Find where the given text appears and provide that cell's center as (x, y) coordinate. 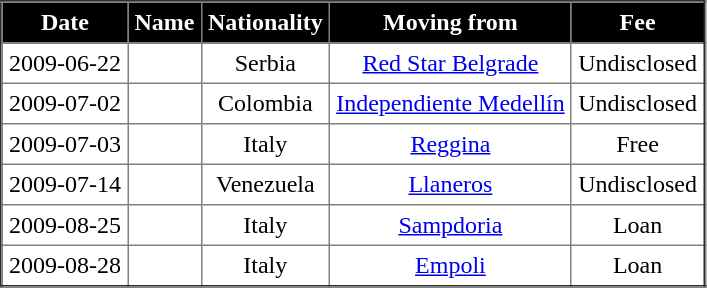
Independiente Medellín (450, 103)
Venezuela (265, 184)
Free (638, 144)
Red Star Belgrade (450, 63)
2009-07-03 (65, 144)
2009-07-14 (65, 184)
2009-08-25 (65, 225)
Llaneros (450, 184)
Reggina (450, 144)
Fee (638, 22)
Date (65, 22)
Sampdoria (450, 225)
Empoli (450, 266)
2009-06-22 (65, 63)
Name (164, 22)
Colombia (265, 103)
Nationality (265, 22)
Moving from (450, 22)
2009-08-28 (65, 266)
Serbia (265, 63)
2009-07-02 (65, 103)
